Return (X, Y) of the center of cell containing provided text 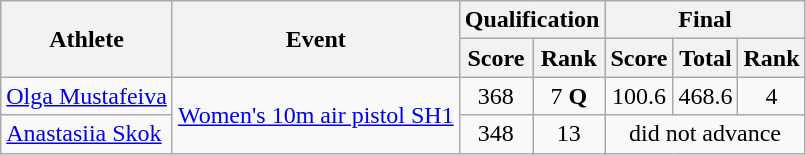
13 (569, 134)
Qualification (532, 20)
468.6 (706, 96)
did not advance (705, 134)
100.6 (639, 96)
Athlete (87, 39)
Olga Mustafeiva (87, 96)
7 Q (569, 96)
Final (705, 20)
Women's 10m air pistol SH1 (316, 115)
4 (772, 96)
368 (496, 96)
Total (706, 58)
Event (316, 39)
Anastasiia Skok (87, 134)
348 (496, 134)
